Pinpoint the cell where the given text exists, returning its (x, y) midpoint coordinate. 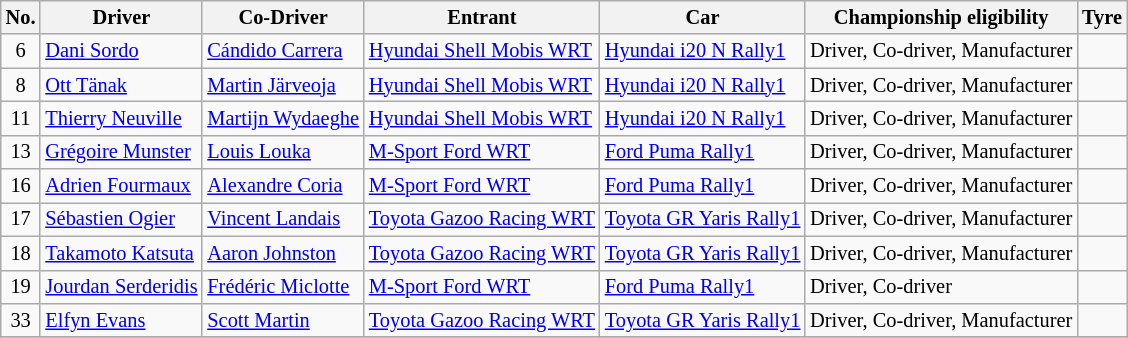
18 (21, 253)
Tyre (1102, 17)
Scott Martin (283, 320)
Jourdan Serderidis (121, 287)
Grégoire Munster (121, 152)
Elfyn Evans (121, 320)
Championship eligibility (941, 17)
16 (21, 186)
11 (21, 118)
Thierry Neuville (121, 118)
Aaron Johnston (283, 253)
Driver (121, 17)
Alexandre Coria (283, 186)
Co-Driver (283, 17)
Sébastien Ogier (121, 219)
No. (21, 17)
Vincent Landais (283, 219)
Ott Tänak (121, 85)
Car (702, 17)
6 (21, 51)
33 (21, 320)
Martin Järveoja (283, 85)
17 (21, 219)
Takamoto Katsuta (121, 253)
Frédéric Miclotte (283, 287)
Entrant (482, 17)
Dani Sordo (121, 51)
Louis Louka (283, 152)
Cándido Carrera (283, 51)
19 (21, 287)
Driver, Co-driver (941, 287)
Martijn Wydaeghe (283, 118)
8 (21, 85)
13 (21, 152)
Adrien Fourmaux (121, 186)
